Search for the cell housing the specified text and yield its (X, Y) center coordinate. 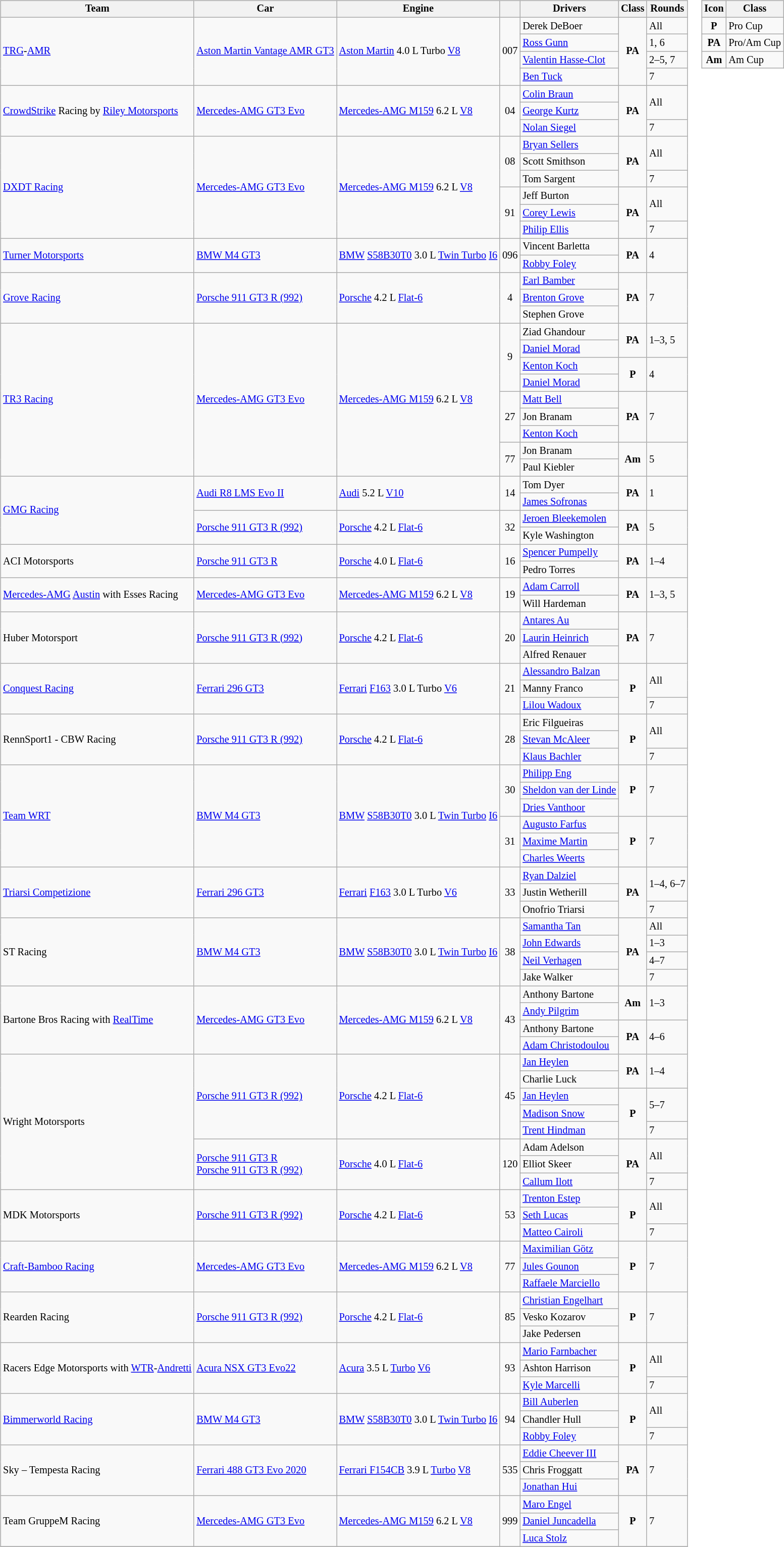
91 (510, 213)
Luca Stolz (569, 1538)
Philip Ellis (569, 230)
Maxime Martin (569, 842)
Ferrari F154CB 3.9 L Turbo V8 (418, 1470)
Trenton Estep (569, 1199)
DXDT Racing (97, 187)
Earl Bamber (569, 281)
Jules Gounon (569, 1266)
Adam Carroll (569, 587)
Brenton Grove (569, 298)
Sky – Tempesta Racing (97, 1470)
Eric Filgueiras (569, 723)
George Kurtz (569, 111)
Raffaele Marciello (569, 1283)
94 (510, 1419)
Lilou Wadoux (569, 706)
535 (510, 1470)
Derek DeBoer (569, 26)
21 (510, 689)
Jake Pedersen (569, 1334)
Acura NSX GT3 Evo22 (265, 1368)
Triarsi Competizione (97, 893)
Pro/Am Cup (754, 43)
Bimmerworld Racing (97, 1419)
Klaus Bachler (569, 757)
Trent Hindman (569, 1130)
Ben Tuck (569, 77)
Daniel Juncadella (569, 1521)
CrowdStrike Racing by Riley Motorsports (97, 111)
Ferrari 488 GT3 Evo 2020 (265, 1470)
Mario Farnbacher (569, 1351)
James Sofronas (569, 502)
Racers Edge Motorsports with WTR-Andretti (97, 1368)
Valentin Hasse-Clot (569, 60)
Maro Engel (569, 1504)
Charlie Luck (569, 1079)
Christian Engelhart (569, 1301)
Drivers (569, 9)
Pro Cup (754, 26)
Porsche 911 GT3 R Porsche 911 GT3 R (992) (265, 1164)
Matt Bell (569, 400)
Bill Auberlen (569, 1402)
Vincent Barletta (569, 247)
Turner Motorsports (97, 255)
Samantha Tan (569, 926)
Craft-Bamboo Racing (97, 1266)
Antares Au (569, 621)
Huber Motorsport (97, 637)
Porsche 911 GT3 R (265, 561)
Tom Sargent (569, 179)
Charles Weerts (569, 858)
Rearden Racing (97, 1318)
Chris Froggatt (569, 1470)
Team WRT (97, 816)
Vesko Kozarov (569, 1317)
28 (510, 739)
Wright Motorsports (97, 1122)
007 (510, 51)
Spencer Pumpelly (569, 553)
TRG-AMR (97, 51)
14 (510, 493)
Ross Gunn (569, 43)
Aston Martin 4.0 L Turbo V8 (418, 51)
Bartone Bros Racing with RealTime (97, 1020)
Sheldon van der Linde (569, 791)
Audi 5.2 L V10 (418, 493)
Adam Christodoulou (569, 1046)
Nolan Siegel (569, 128)
TR3 Racing (97, 400)
9 (510, 357)
999 (510, 1521)
04 (510, 111)
Stevan McAleer (569, 740)
Bryan Sellers (569, 145)
Grove Racing (97, 298)
Laurin Heinrich (569, 638)
Am Cup (754, 60)
Icon (714, 9)
Jonathan Hui (569, 1487)
Jake Walker (569, 977)
93 (510, 1368)
Matteo Cairoli (569, 1232)
31 (510, 841)
120 (510, 1164)
Pedro Torres (569, 570)
Chandler Hull (569, 1419)
ST Racing (97, 952)
1, 6 (667, 43)
Alessandro Balzan (569, 672)
Callum Ilott (569, 1181)
32 (510, 527)
Paul Kiebler (569, 468)
Alfred Renauer (569, 655)
Car (265, 9)
Team (97, 9)
2–5, 7 (667, 60)
85 (510, 1318)
08 (510, 162)
RennSport1 - CBW Racing (97, 739)
53 (510, 1216)
4–6 (667, 1037)
19 (510, 595)
38 (510, 952)
Jeroen Bleekemolen (569, 519)
33 (510, 893)
Tom Dyer (569, 485)
5–7 (667, 1105)
Mercedes-AMG Austin with Esses Racing (97, 595)
Scott Smithson (569, 162)
Dries Vanthoor (569, 807)
43 (510, 1020)
Conquest Racing (97, 689)
Neil Verhagen (569, 960)
Audi R8 LMS Evo II (265, 493)
Team GruppeM Racing (97, 1521)
Justin Wetherill (569, 893)
Eddie Cheever III (569, 1453)
Will Hardeman (569, 604)
Elliot Skeer (569, 1164)
1–4, 6–7 (667, 884)
Kyle Washington (569, 536)
Engine (418, 9)
16 (510, 561)
Andy Pilgrim (569, 1011)
096 (510, 255)
Ziad Ghandour (569, 332)
Ryan Dalziel (569, 875)
Manny Franco (569, 689)
Ashton Harrison (569, 1368)
Seth Lucas (569, 1215)
John Edwards (569, 944)
Colin Braun (569, 94)
Philipp Eng (569, 773)
4–7 (667, 960)
30 (510, 791)
Augusto Farfus (569, 824)
1 (667, 493)
Corey Lewis (569, 213)
GMG Racing (97, 510)
Onofrio Triarsi (569, 909)
Jeff Burton (569, 196)
Aston Martin Vantage AMR GT3 (265, 51)
Maximilian Götz (569, 1250)
20 (510, 637)
45 (510, 1096)
ACI Motorsports (97, 561)
Stephen Grove (569, 315)
Madison Snow (569, 1113)
27 (510, 417)
Adam Adelson (569, 1148)
Kyle Marcelli (569, 1385)
MDK Motorsports (97, 1216)
Rounds (667, 9)
Acura 3.5 L Turbo V6 (418, 1368)
